Detect which cell encompasses the target text, then output its (x, y) center coordinate. 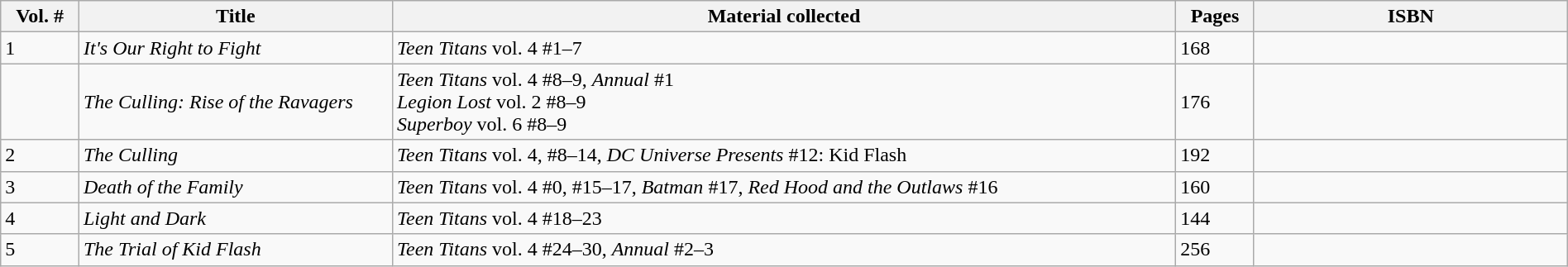
Material collected (784, 17)
168 (1216, 48)
The Culling: Rise of the Ravagers (235, 102)
Teen Titans vol. 4, #8–14, DC Universe Presents #12: Kid Flash (784, 155)
Title (235, 17)
Teen Titans vol. 4 #24–30, Annual #2–3 (784, 250)
3 (40, 187)
Pages (1216, 17)
Teen Titans vol. 4 #0, #15–17, Batman #17, Red Hood and the Outlaws #16 (784, 187)
144 (1216, 218)
Light and Dark (235, 218)
Teen Titans vol. 4 #18–23 (784, 218)
256 (1216, 250)
4 (40, 218)
176 (1216, 102)
Death of the Family (235, 187)
The Culling (235, 155)
192 (1216, 155)
5 (40, 250)
Teen Titans vol. 4 #1–7 (784, 48)
Teen Titans vol. 4 #8–9, Annual #1Legion Lost vol. 2 #8–9Superboy vol. 6 #8–9 (784, 102)
ISBN (1411, 17)
2 (40, 155)
160 (1216, 187)
Vol. # (40, 17)
The Trial of Kid Flash (235, 250)
1 (40, 48)
It's Our Right to Fight (235, 48)
